Determine the [X, Y] coordinate at the center of the cell enclosing the given text.  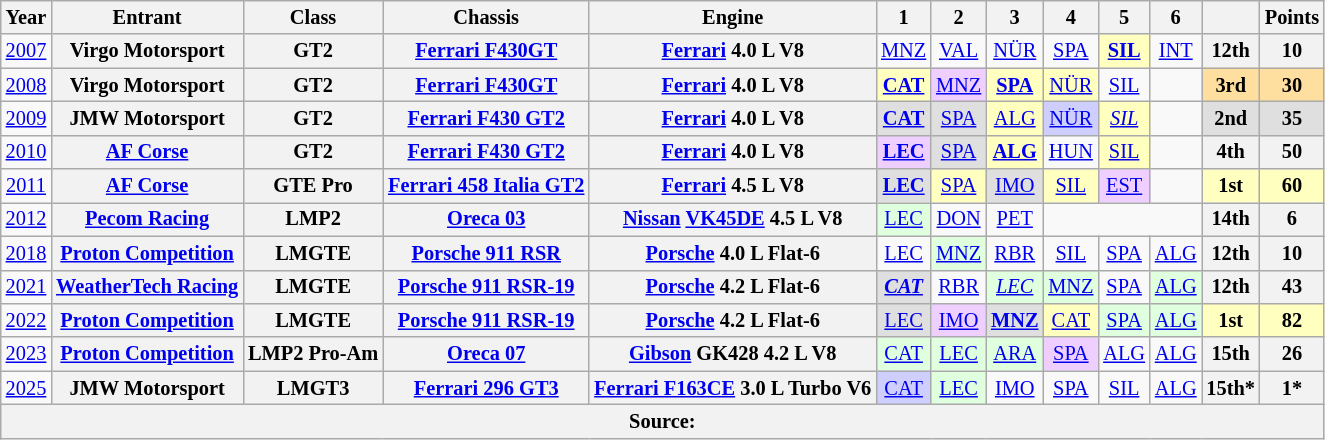
2025 [26, 388]
HUN [1070, 152]
2007 [26, 51]
4 [1070, 17]
43 [1292, 287]
2011 [26, 186]
15th* [1231, 388]
Ferrari 4.5 L V8 [732, 186]
Entrant [147, 17]
15th [1231, 354]
82 [1292, 320]
Nissan VK45DE 4.5 L V8 [732, 219]
ARA [1014, 354]
1* [1292, 388]
DON [958, 219]
3rd [1231, 85]
Ferrari 296 GT3 [486, 388]
35 [1292, 118]
26 [1292, 354]
Oreca 07 [486, 354]
Ferrari F163CE 3.0 L Turbo V6 [732, 388]
2012 [26, 219]
2021 [26, 287]
4th [1231, 152]
Year [26, 17]
Class [313, 17]
GTE Pro [313, 186]
2 [958, 17]
5 [1124, 17]
2009 [26, 118]
60 [1292, 186]
PET [1014, 219]
VAL [958, 51]
2nd [1231, 118]
LMP2 [313, 219]
14th [1231, 219]
Oreca 03 [486, 219]
EST [1124, 186]
1 [904, 17]
LMP2 Pro-Am [313, 354]
2018 [26, 253]
2008 [26, 85]
WeatherTech Racing [147, 287]
Gibson GK428 4.2 L V8 [732, 354]
INT [1176, 51]
LMGT3 [313, 388]
Points [1292, 17]
Engine [732, 17]
Porsche 911 RSR [486, 253]
Porsche 4.0 L Flat-6 [732, 253]
Source: [662, 421]
30 [1292, 85]
Pecom Racing [147, 219]
2022 [26, 320]
2010 [26, 152]
3 [1014, 17]
50 [1292, 152]
Ferrari 458 Italia GT2 [486, 186]
2023 [26, 354]
Chassis [486, 17]
